Locate the cell with the specified text and output its [x, y] center coordinate. 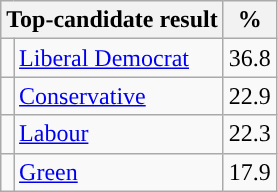
Conservative [119, 96]
22.3 [250, 134]
Top-candidate result [112, 20]
Labour [119, 134]
36.8 [250, 58]
17.9 [250, 172]
22.9 [250, 96]
% [250, 20]
Liberal Democrat [119, 58]
Green [119, 172]
